Provide the [X, Y] coordinate of the cell's center where the given text is located.  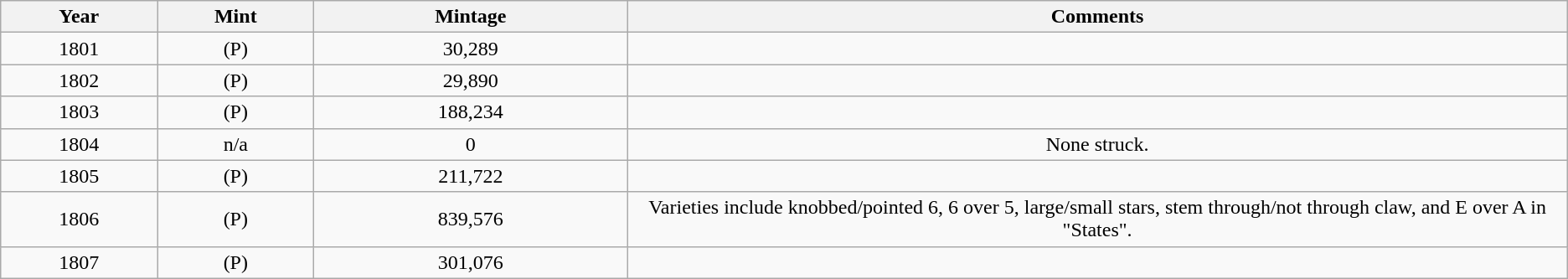
Mint [236, 17]
None struck. [1097, 144]
211,722 [471, 176]
n/a [236, 144]
0 [471, 144]
1804 [79, 144]
Varieties include knobbed/pointed 6, 6 over 5, large/small stars, stem through/not through claw, and E over A in "States". [1097, 220]
Year [79, 17]
30,289 [471, 49]
Comments [1097, 17]
1807 [79, 262]
29,890 [471, 80]
1803 [79, 112]
Mintage [471, 17]
1802 [79, 80]
188,234 [471, 112]
1806 [79, 220]
1801 [79, 49]
1805 [79, 176]
301,076 [471, 262]
839,576 [471, 220]
